Pinpoint the cell where the given text exists, returning its [x, y] midpoint coordinate. 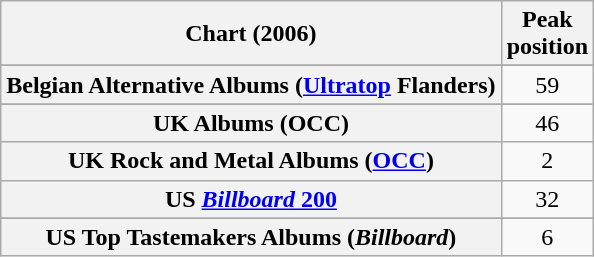
32 [547, 199]
Chart (2006) [251, 34]
UK Rock and Metal Albums (OCC) [251, 161]
UK Albums (OCC) [251, 123]
59 [547, 85]
46 [547, 123]
2 [547, 161]
US Billboard 200 [251, 199]
6 [547, 237]
Peakposition [547, 34]
US Top Tastemakers Albums (Billboard) [251, 237]
Belgian Alternative Albums (Ultratop Flanders) [251, 85]
